Extract the [x, y] coordinate from the center of the cell holding the provided text.  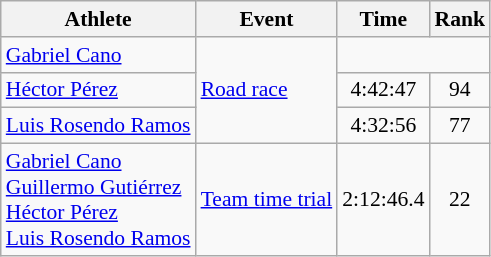
Time [383, 19]
Athlete [98, 19]
Event [267, 19]
Gabriel Cano [98, 55]
4:32:56 [383, 126]
77 [460, 126]
22 [460, 200]
Héctor Pérez [98, 90]
2:12:46.4 [383, 200]
Gabriel CanoGuillermo GutiérrezHéctor PérezLuis Rosendo Ramos [98, 200]
94 [460, 90]
Team time trial [267, 200]
4:42:47 [383, 90]
Road race [267, 90]
Luis Rosendo Ramos [98, 126]
Rank [460, 19]
